Return the (x, y) coordinate for the center point of the cell that contains the specified text.  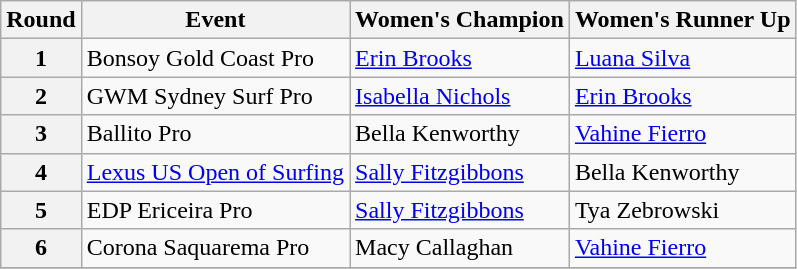
EDP Ericeira Pro (215, 210)
Luana Silva (682, 58)
3 (41, 134)
5 (41, 210)
Women's Champion (460, 20)
Round (41, 20)
4 (41, 172)
Tya Zebrowski (682, 210)
Macy Callaghan (460, 248)
Ballito Pro (215, 134)
2 (41, 96)
6 (41, 248)
Corona Saquarema Pro (215, 248)
1 (41, 58)
Isabella Nichols (460, 96)
Lexus US Open of Surfing (215, 172)
Bonsoy Gold Coast Pro (215, 58)
Event (215, 20)
Women's Runner Up (682, 20)
GWM Sydney Surf Pro (215, 96)
